Detect which cell encompasses the target text, then output its [X, Y] center coordinate. 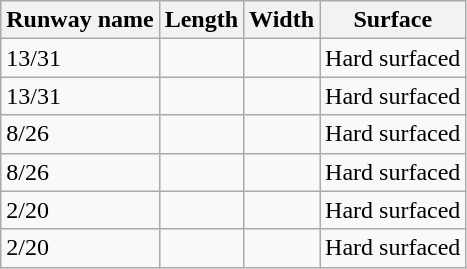
Width [282, 20]
Surface [393, 20]
Length [201, 20]
Runway name [80, 20]
